Output the [x, y] coordinate of the center of the cell containing the given text.  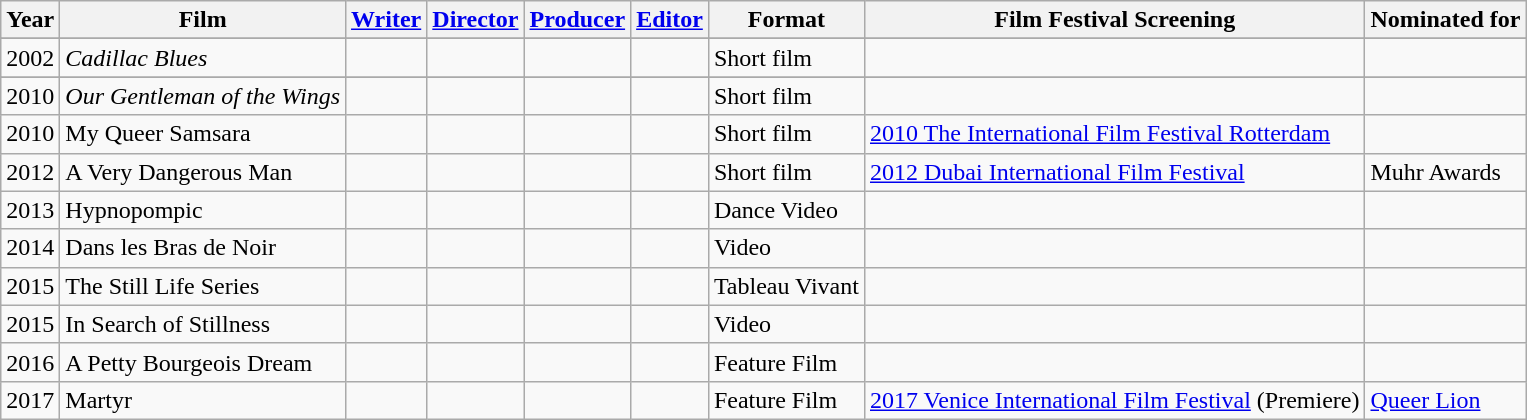
Nominated for [1446, 20]
2017 Venice International Film Festival (Premiere) [1114, 400]
Film Festival Screening [1114, 20]
Director [476, 20]
In Search of Stillness [203, 324]
A Petty Bourgeois Dream [203, 362]
Cadillac Blues [203, 58]
2010 The International Film Festival Rotterdam [1114, 134]
Tableau Vivant [786, 286]
Editor [670, 20]
2012 [30, 172]
Dance Video [786, 210]
Producer [578, 20]
Writer [386, 20]
2017 [30, 400]
2002 [30, 58]
Our Gentleman of the Wings [203, 96]
A Very Dangerous Man [203, 172]
Year [30, 20]
Dans les Bras de Noir [203, 248]
Muhr Awards [1446, 172]
2014 [30, 248]
Film [203, 20]
The Still Life Series [203, 286]
2012 Dubai International Film Festival [1114, 172]
2013 [30, 210]
Martyr [203, 400]
My Queer Samsara [203, 134]
Format [786, 20]
2016 [30, 362]
Queer Lion [1446, 400]
Hypnopompic [203, 210]
